For the text-containing cell, return its midpoint in [X, Y] coordinate format. 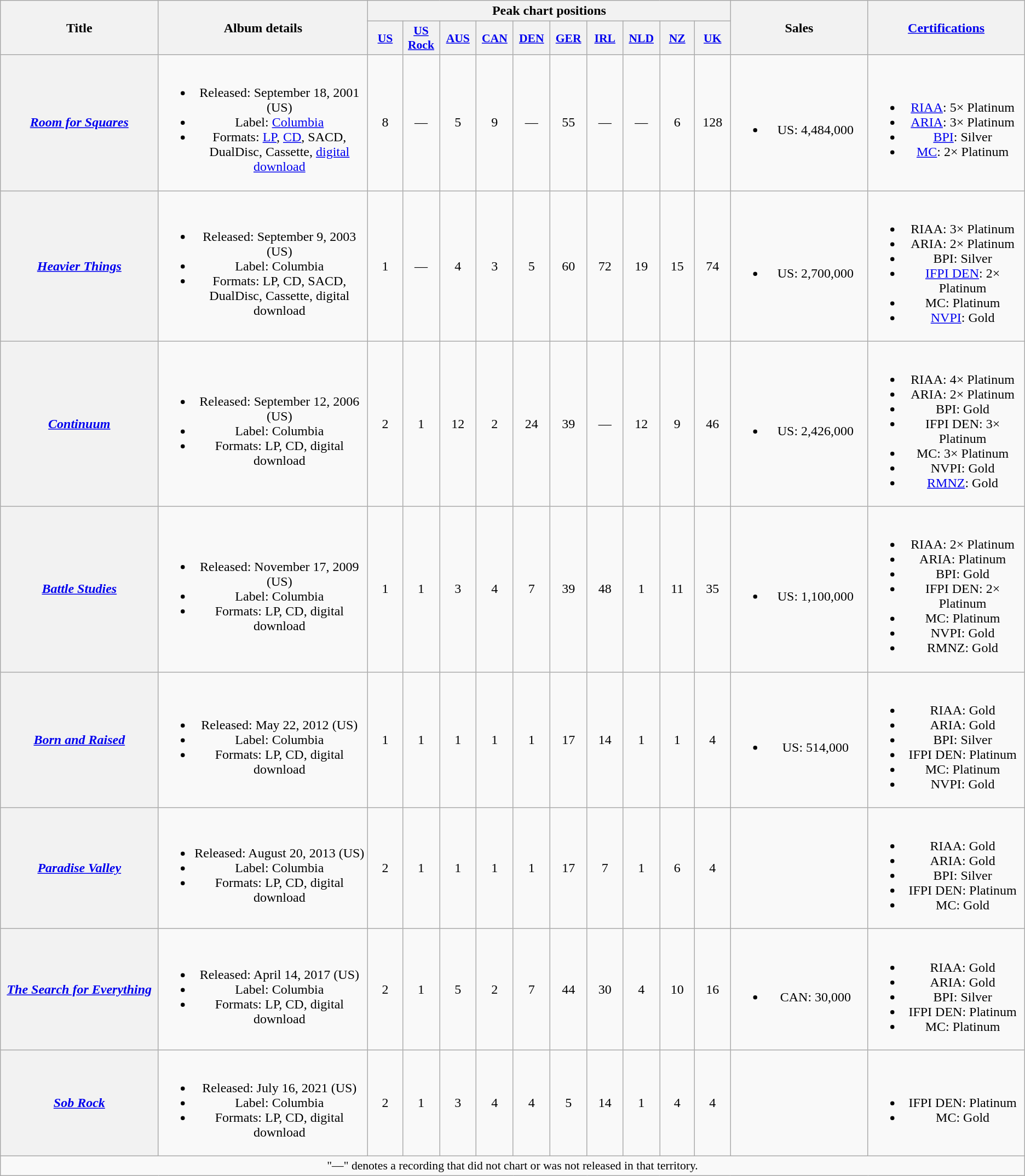
Released: May 22, 2012 (US)Label: ColumbiaFormats: LP, CD, digital download [263, 740]
74 [713, 266]
RIAA: GoldARIA: GoldBPI: SilverIFPI DEN: PlatinumMC: PlatinumNVPI: Gold [946, 740]
The Search for Everything [79, 989]
Paradise Valley [79, 868]
128 [713, 123]
60 [568, 266]
CAN: 30,000 [799, 989]
55 [568, 123]
GER [568, 38]
Certifications [946, 27]
US [385, 38]
US: 514,000 [799, 740]
US: 1,100,000 [799, 589]
24 [531, 424]
US: 4,484,000 [799, 123]
CAN [495, 38]
35 [713, 589]
Peak chart positions [549, 11]
IFPI DEN: PlatinumMC: Gold [946, 1103]
Released: September 12, 2006 (US)Label: ColumbiaFormats: LP, CD, digital download [263, 424]
US: 2,700,000 [799, 266]
11 [677, 589]
Heavier Things [79, 266]
Album details [263, 27]
RIAA: 2× PlatinumARIA: PlatinumBPI: GoldIFPI DEN: 2× PlatinumMC: PlatinumNVPI: GoldRMNZ: Gold [946, 589]
RIAA: GoldARIA: GoldBPI: SilverIFPI DEN: PlatinumMC: Gold [946, 868]
NZ [677, 38]
UK [713, 38]
IRL [605, 38]
DEN [531, 38]
RIAA: 4× PlatinumARIA: 2× PlatinumBPI: GoldIFPI DEN: 3× PlatinumMC: 3× PlatinumNVPI: GoldRMNZ: Gold [946, 424]
19 [642, 266]
72 [605, 266]
Released: November 17, 2009 (US)Label: ColumbiaFormats: LP, CD, digital download [263, 589]
Sales [799, 27]
AUS [458, 38]
Room for Squares [79, 123]
Released: April 14, 2017 (US)Label: ColumbiaFormats: LP, CD, digital download [263, 989]
8 [385, 123]
Continuum [79, 424]
NLD [642, 38]
16 [713, 989]
Born and Raised [79, 740]
Released: September 18, 2001 (US)Label: ColumbiaFormats: LP, CD, SACD, DualDisc, Cassette, digital download [263, 123]
Released: July 16, 2021 (US)Label: ColumbiaFormats: LP, CD, digital download [263, 1103]
US: 2,426,000 [799, 424]
30 [605, 989]
10 [677, 989]
Released: September 9, 2003 (US)Label: ColumbiaFormats: LP, CD, SACD, DualDisc, Cassette, digital download [263, 266]
48 [605, 589]
RIAA: 5× PlatinumARIA: 3× PlatinumBPI: SilverMC: 2× Platinum [946, 123]
RIAA: 3× PlatinumARIA: 2× PlatinumBPI: SilverIFPI DEN: 2× PlatinumMC: PlatinumNVPI: Gold [946, 266]
RIAA: GoldARIA: GoldBPI: SilverIFPI DEN: PlatinumMC: Platinum [946, 989]
Title [79, 27]
USRock [421, 38]
Battle Studies [79, 589]
46 [713, 424]
15 [677, 266]
44 [568, 989]
"—" denotes a recording that did not chart or was not released in that territory. [512, 1166]
Sob Rock [79, 1103]
Released: August 20, 2013 (US)Label: ColumbiaFormats: LP, CD, digital download [263, 868]
